Detect which cell encompasses the target text, then output its [X, Y] center coordinate. 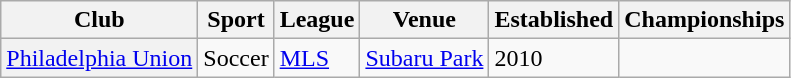
2010 [554, 58]
Venue [424, 20]
MLS [317, 58]
Sport [236, 20]
Established [554, 20]
League [317, 20]
Soccer [236, 58]
Philadelphia Union [100, 58]
Club [100, 20]
Subaru Park [424, 58]
Championships [704, 20]
